Pinpoint the cell where the given text exists, returning its (X, Y) midpoint coordinate. 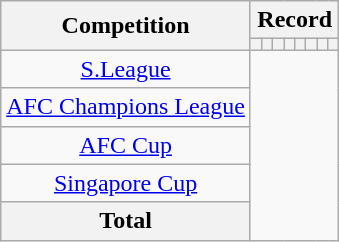
Total (126, 221)
Record (294, 20)
AFC Cup (126, 145)
Singapore Cup (126, 183)
S.League (126, 69)
Competition (126, 26)
AFC Champions League (126, 107)
